Search for the cell housing the specified text and yield its [X, Y] center coordinate. 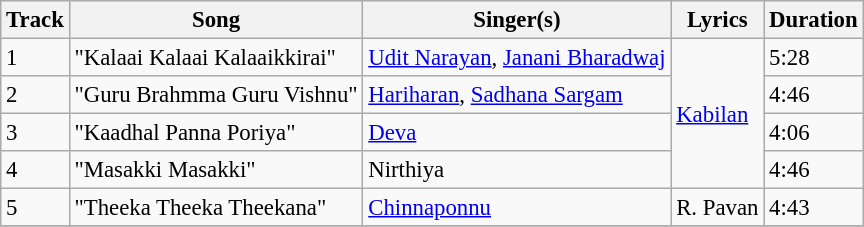
"Guru Brahmma Guru Vishnu" [216, 95]
4:43 [814, 208]
1 [35, 58]
"Kalaai Kalaai Kalaaikkirai" [216, 58]
4:06 [814, 133]
R. Pavan [718, 208]
Duration [814, 20]
5:28 [814, 58]
2 [35, 95]
Deva [517, 133]
Song [216, 20]
4 [35, 170]
"Masakki Masakki" [216, 170]
"Kaadhal Panna Poriya" [216, 133]
Chinnaponnu [517, 208]
3 [35, 133]
Track [35, 20]
Singer(s) [517, 20]
5 [35, 208]
Udit Narayan, Janani Bharadwaj [517, 58]
Hariharan, Sadhana Sargam [517, 95]
"Theeka Theeka Theekana" [216, 208]
Lyrics [718, 20]
Kabilan [718, 114]
Nirthiya [517, 170]
